Output the [X, Y] coordinate of the center of the cell containing the given text.  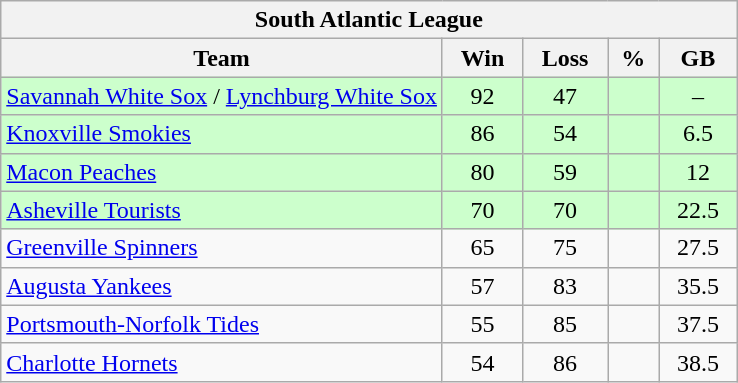
59 [566, 172]
Portsmouth-Norfolk Tides [222, 324]
Macon Peaches [222, 172]
6.5 [698, 134]
% [634, 58]
GB [698, 58]
12 [698, 172]
83 [566, 286]
– [698, 96]
80 [482, 172]
Greenville Spinners [222, 248]
Charlotte Hornets [222, 362]
38.5 [698, 362]
47 [566, 96]
Loss [566, 58]
65 [482, 248]
Knoxville Smokies [222, 134]
55 [482, 324]
Team [222, 58]
85 [566, 324]
22.5 [698, 210]
37.5 [698, 324]
35.5 [698, 286]
27.5 [698, 248]
South Atlantic League [369, 20]
Win [482, 58]
Savannah White Sox / Lynchburg White Sox [222, 96]
Augusta Yankees [222, 286]
Asheville Tourists [222, 210]
75 [566, 248]
57 [482, 286]
92 [482, 96]
